Detect which cell encompasses the target text, then output its [x, y] center coordinate. 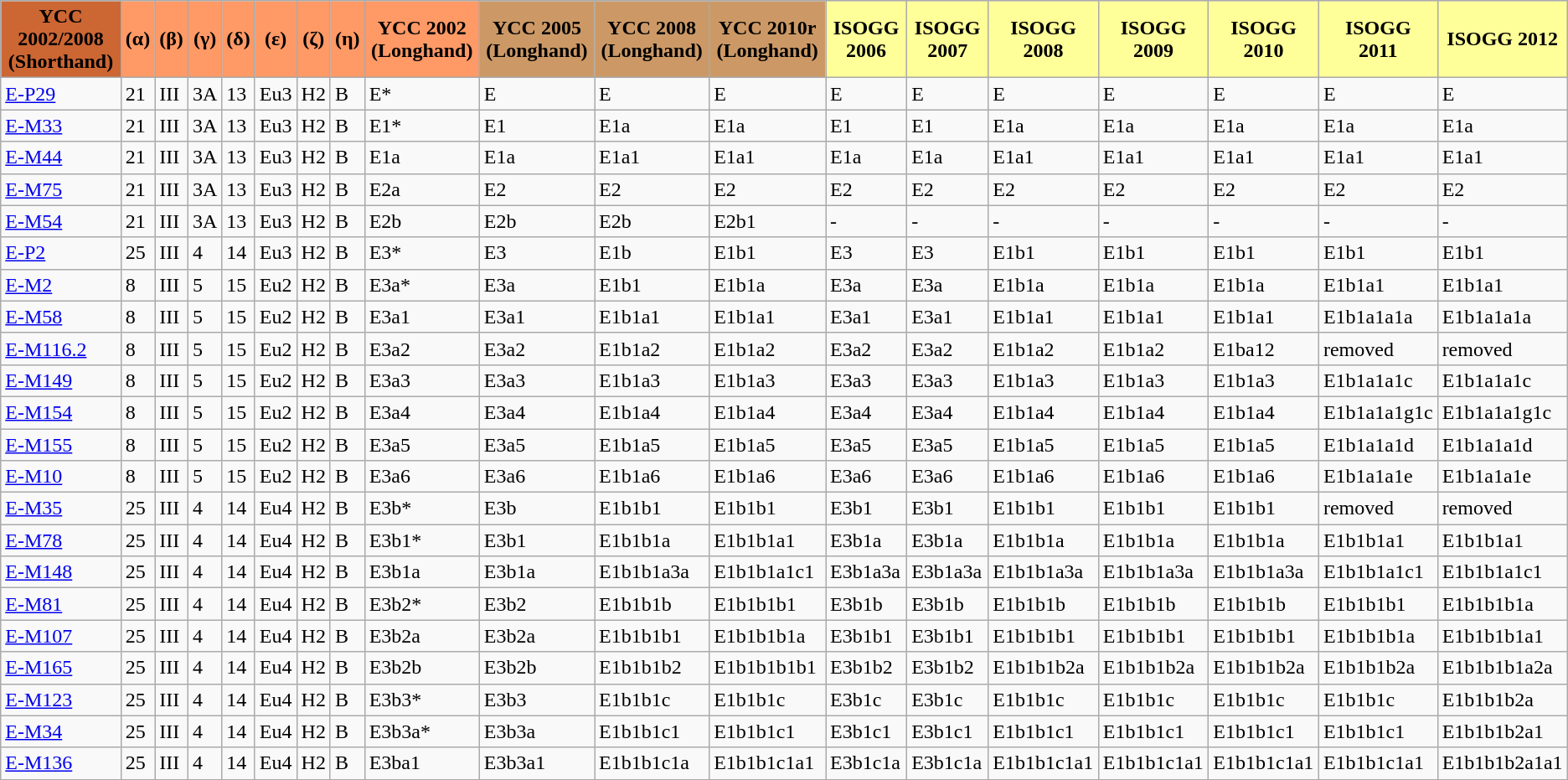
E-P29 [60, 94]
E-M155 [60, 445]
(γ) [204, 39]
E-M2 [60, 285]
E3b3* [422, 700]
E* [422, 94]
E-M75 [60, 189]
E1b [652, 253]
E3b2 [536, 604]
YCC 2010r (Longhand) [767, 39]
(ε) [276, 39]
E1b1b1c1a [652, 763]
E-M10 [60, 477]
E1b1b1b1b1 [767, 668]
E3ba1 [422, 763]
E3b [536, 509]
E1* [422, 126]
E1b1b1b2a1 [1503, 731]
E3b3 [536, 700]
E3b3a* [422, 731]
E-M81 [60, 604]
ISOGG 2008 [1044, 39]
ISOGG 2010 [1264, 39]
E-M149 [60, 380]
E3a* [422, 285]
E-M35 [60, 509]
E1b1b1b2a1a1 [1503, 763]
ISOGG 2009 [1153, 39]
E3b* [422, 509]
E-M154 [60, 412]
E-M136 [60, 763]
ISOGG 2006 [866, 39]
ISOGG 2007 [948, 39]
E-M116.2 [60, 349]
YCC 2002/2008 (Shorthand) [60, 39]
ISOGG 2012 [1503, 39]
ISOGG 2011 [1378, 39]
E-M107 [60, 636]
E3* [422, 253]
E1b1b1b1a1 [1503, 636]
E-M54 [60, 221]
(α) [137, 39]
E1b1b1b1a2a [1503, 668]
E-M123 [60, 700]
E-M58 [60, 317]
E1b1b1b2 [652, 668]
E-M44 [60, 158]
(δ) [239, 39]
E2a [422, 189]
E3b2* [422, 604]
E-M78 [60, 540]
(ζ) [313, 39]
(β) [172, 39]
E-M33 [60, 126]
E-M165 [60, 668]
E-M34 [60, 731]
E2b1 [767, 221]
E3b1* [422, 540]
E1ba12 [1264, 349]
E3b3a1 [536, 763]
E3b3a [536, 731]
YCC 2005 (Longhand) [536, 39]
E-M148 [60, 572]
YCC 2002 (Longhand) [422, 39]
YCC 2008 (Longhand) [652, 39]
E-P2 [60, 253]
(η) [347, 39]
